Extract the (X, Y) coordinate from the center of the cell holding the provided text.  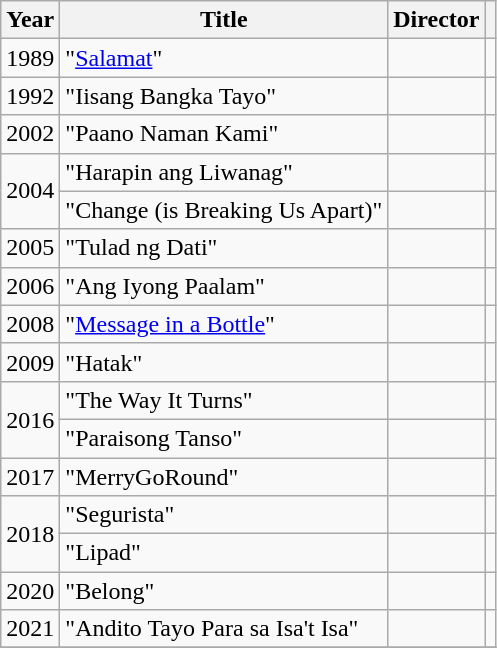
1989 (30, 58)
"Message in a Bottle" (224, 324)
Title (224, 20)
"Segurista" (224, 515)
"Tulad ng Dati" (224, 248)
2017 (30, 477)
2006 (30, 286)
"Change (is Breaking Us Apart)" (224, 210)
"Ang Iyong Paalam" (224, 286)
"Iisang Bangka Tayo" (224, 96)
"Hatak" (224, 362)
1992 (30, 96)
2009 (30, 362)
2020 (30, 591)
"Paano Naman Kami" (224, 134)
Director (436, 20)
"Andito Tayo Para sa Isa't Isa" (224, 629)
2004 (30, 191)
Year (30, 20)
"Paraisong Tanso" (224, 438)
2002 (30, 134)
2008 (30, 324)
"Belong" (224, 591)
"Lipad" (224, 553)
"Salamat" (224, 58)
2018 (30, 534)
2005 (30, 248)
"The Way It Turns" (224, 400)
"MerryGoRound" (224, 477)
"Harapin ang Liwanag" (224, 172)
2021 (30, 629)
2016 (30, 419)
